Return the [x, y] coordinate for the center point of the cell that contains the specified text.  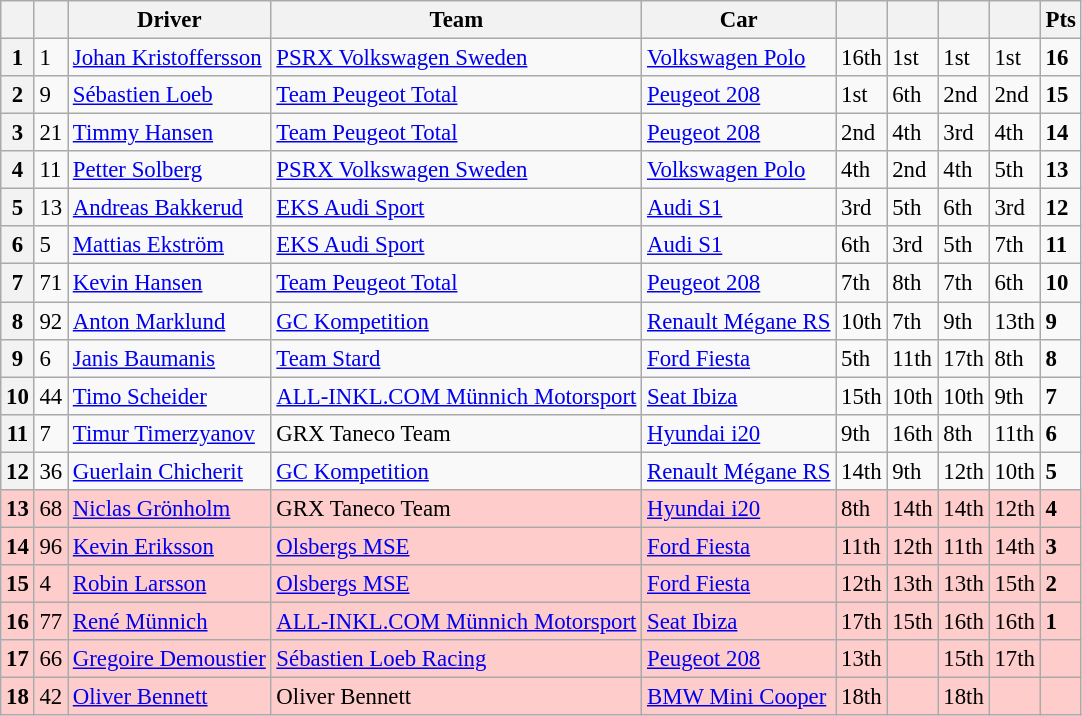
Car [739, 20]
92 [50, 321]
44 [50, 396]
68 [50, 509]
71 [50, 283]
Team [456, 20]
Janis Baumanis [170, 358]
Kevin Hansen [170, 283]
Andreas Bakkerud [170, 208]
17 [18, 659]
René Münnich [170, 621]
Sébastien Loeb [170, 95]
Gregoire Demoustier [170, 659]
66 [50, 659]
Niclas Grönholm [170, 509]
Driver [170, 20]
42 [50, 697]
Kevin Eriksson [170, 546]
Guerlain Chicherit [170, 471]
Timur Timerzyanov [170, 433]
Robin Larsson [170, 584]
Petter Solberg [170, 170]
Timo Scheider [170, 396]
18 [18, 697]
Sébastien Loeb Racing [456, 659]
36 [50, 471]
96 [50, 546]
Team Stard [456, 358]
21 [50, 133]
Timmy Hansen [170, 133]
Johan Kristoffersson [170, 58]
Mattias Ekström [170, 245]
Pts [1060, 20]
BMW Mini Cooper [739, 697]
77 [50, 621]
Anton Marklund [170, 321]
